Locate the cell with the specified text and output its (X, Y) center coordinate. 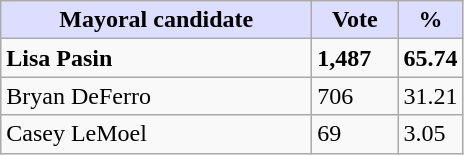
3.05 (430, 134)
Vote (355, 20)
69 (355, 134)
65.74 (430, 58)
1,487 (355, 58)
706 (355, 96)
% (430, 20)
Bryan DeFerro (156, 96)
Mayoral candidate (156, 20)
Casey LeMoel (156, 134)
Lisa Pasin (156, 58)
31.21 (430, 96)
